Search for the cell housing the specified text and yield its (X, Y) center coordinate. 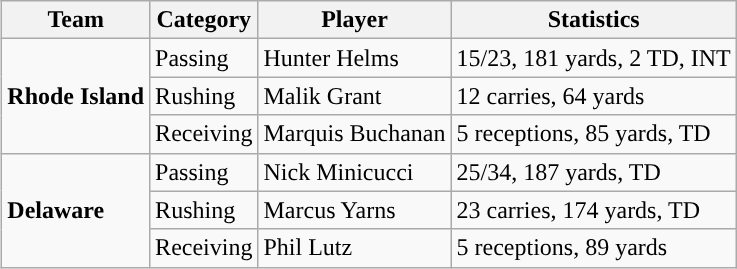
Delaware (76, 210)
Team (76, 20)
Malik Grant (354, 96)
5 receptions, 85 yards, TD (594, 134)
Phil Lutz (354, 248)
Hunter Helms (354, 58)
Statistics (594, 20)
5 receptions, 89 yards (594, 248)
Player (354, 20)
15/23, 181 yards, 2 TD, INT (594, 58)
Marquis Buchanan (354, 134)
Rhode Island (76, 96)
Nick Minicucci (354, 172)
23 carries, 174 yards, TD (594, 210)
Category (204, 20)
25/34, 187 yards, TD (594, 172)
Marcus Yarns (354, 210)
12 carries, 64 yards (594, 96)
